Identify which cell holds the provided text, then report its (X, Y) central coordinate. 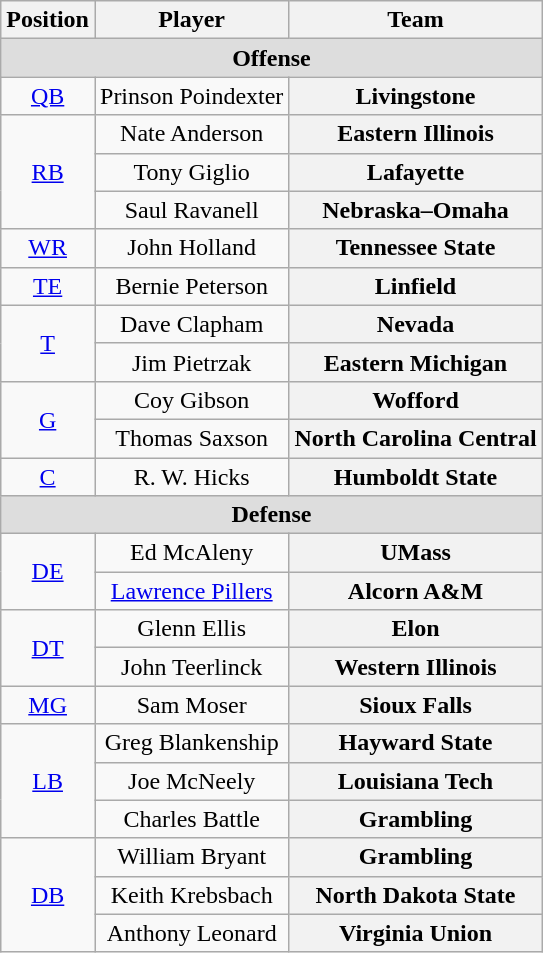
Eastern Illinois (416, 134)
Nevada (416, 324)
Joe McNeely (191, 781)
North Dakota State (416, 895)
Tony Giglio (191, 172)
Ed McAleny (191, 553)
Team (416, 20)
R. W. Hicks (191, 477)
John Teerlinck (191, 667)
North Carolina Central (416, 438)
Elon (416, 629)
Bernie Peterson (191, 286)
QB (48, 96)
Western Illinois (416, 667)
Dave Clapham (191, 324)
DE (48, 572)
Lawrence Pillers (191, 591)
Prinson Poindexter (191, 96)
DB (48, 895)
Sioux Falls (416, 705)
Nate Anderson (191, 134)
Lafayette (416, 172)
DT (48, 648)
Greg Blankenship (191, 743)
William Bryant (191, 857)
Sam Moser (191, 705)
Anthony Leonard (191, 933)
Jim Pietrzak (191, 362)
Wofford (416, 400)
Tennessee State (416, 248)
Hayward State (416, 743)
LB (48, 781)
Charles Battle (191, 819)
Eastern Michigan (416, 362)
Keith Krebsbach (191, 895)
Livingstone (416, 96)
Alcorn A&M (416, 591)
TE (48, 286)
Thomas Saxson (191, 438)
Saul Ravanell (191, 210)
RB (48, 172)
G (48, 419)
Virginia Union (416, 933)
MG (48, 705)
T (48, 343)
Glenn Ellis (191, 629)
Position (48, 20)
John Holland (191, 248)
C (48, 477)
Offense (272, 58)
UMass (416, 553)
Linfield (416, 286)
Louisiana Tech (416, 781)
Player (191, 20)
Defense (272, 515)
WR (48, 248)
Nebraska–Omaha (416, 210)
Coy Gibson (191, 400)
Humboldt State (416, 477)
